Find where the given text appears and provide that cell's center as (x, y) coordinate. 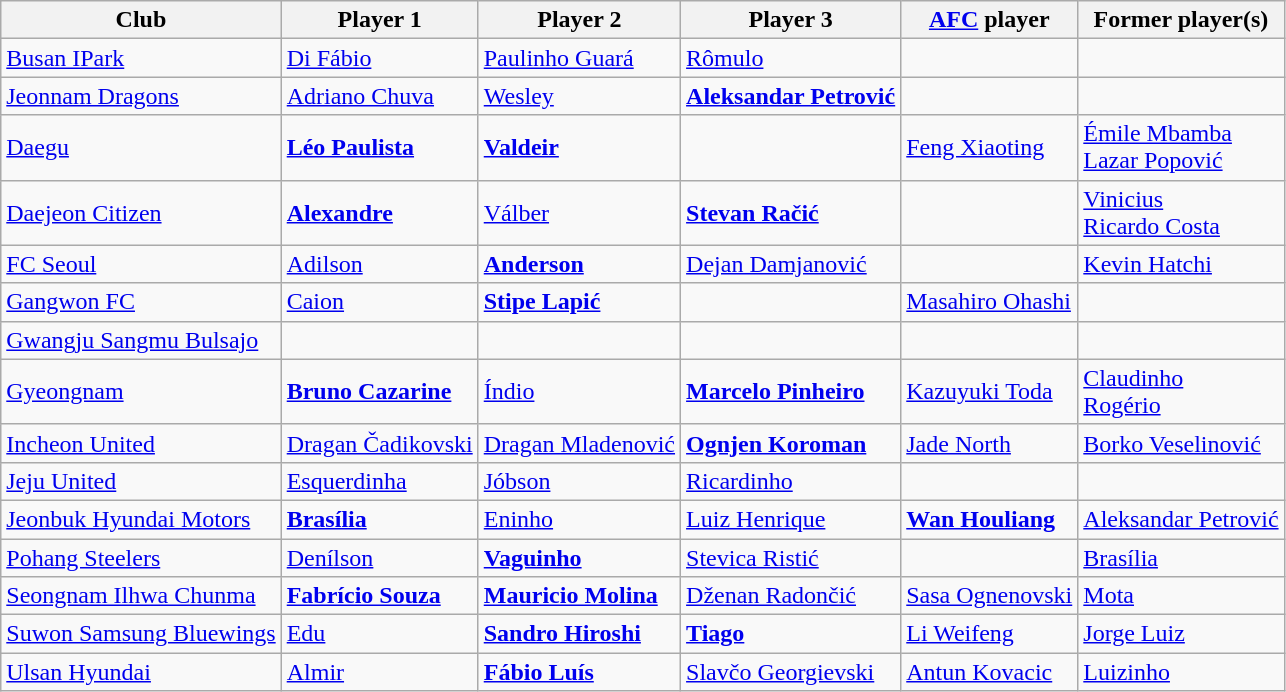
Eninho (579, 519)
Bruno Cazarine (380, 392)
Former player(s) (1181, 20)
FC Seoul (141, 264)
Daejeon Citizen (141, 212)
Ricardinho (791, 481)
Busan IPark (141, 58)
Antun Kovacic (990, 672)
Jorge Luiz (1181, 634)
Wesley (579, 96)
Incheon United (141, 443)
Edu (380, 634)
Wan Houliang (990, 519)
Mauricio Molina (579, 596)
Rômulo (791, 58)
Stipe Lapić (579, 302)
Marcelo Pinheiro (791, 392)
Sandro Hiroshi (579, 634)
Dragan Mladenović (579, 443)
Vaguinho (579, 557)
Stevica Ristić (791, 557)
Léo Paulista (380, 148)
Feng Xiaoting (990, 148)
Player 2 (579, 20)
Kazuyuki Toda (990, 392)
Gwangju Sangmu Bulsajo (141, 340)
Dženan Radončić (791, 596)
Caion (380, 302)
Li Weifeng (990, 634)
Denílson (380, 557)
Gangwon FC (141, 302)
Pohang Steelers (141, 557)
Almir (380, 672)
Émile Mbamba Lazar Popović (1181, 148)
Club (141, 20)
Válber (579, 212)
Jeju United (141, 481)
Tiago (791, 634)
Jade North (990, 443)
Luiz Henrique (791, 519)
Luizinho (1181, 672)
Daegu (141, 148)
Di Fábio (380, 58)
Borko Veselinović (1181, 443)
Stevan Račić (791, 212)
Adilson (380, 264)
Ognjen Koroman (791, 443)
Esquerdinha (380, 481)
Masahiro Ohashi (990, 302)
Gyeongnam (141, 392)
Valdeir (579, 148)
Índio (579, 392)
Fábio Luís (579, 672)
Dragan Čadikovski (380, 443)
AFC player (990, 20)
Claudinho Rogério (1181, 392)
Anderson (579, 264)
Mota (1181, 596)
Kevin Hatchi (1181, 264)
Player 3 (791, 20)
Jeonnam Dragons (141, 96)
Paulinho Guará (579, 58)
Ulsan Hyundai (141, 672)
Dejan Damjanović (791, 264)
Slavčo Georgievski (791, 672)
Jóbson (579, 481)
Alexandre (380, 212)
Player 1 (380, 20)
Adriano Chuva (380, 96)
Seongnam Ilhwa Chunma (141, 596)
Jeonbuk Hyundai Motors (141, 519)
Sasa Ognenovski (990, 596)
Suwon Samsung Bluewings (141, 634)
Vinicius Ricardo Costa (1181, 212)
Fabrício Souza (380, 596)
